Extract the (X, Y) coordinate from the center of the cell holding the provided text.  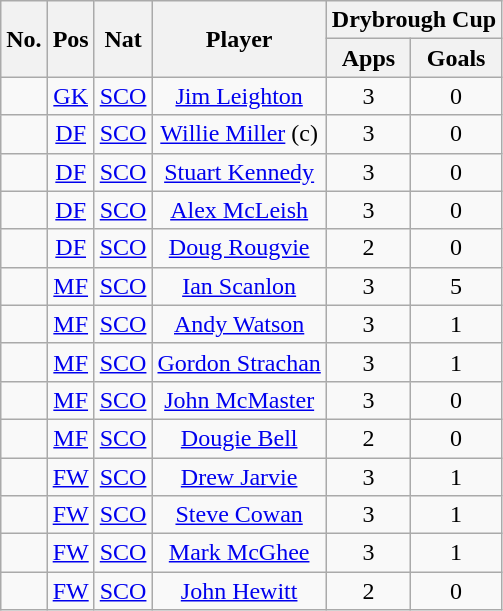
Alex McLeish (239, 210)
John McMaster (239, 400)
Goals (456, 58)
Ian Scanlon (239, 286)
5 (456, 286)
Doug Rougvie (239, 248)
Dougie Bell (239, 438)
Mark McGhee (239, 553)
Nat (123, 39)
Stuart Kennedy (239, 172)
Apps (368, 58)
Andy Watson (239, 324)
Willie Miller (c) (239, 134)
Pos (70, 39)
Drybrough Cup (414, 20)
Steve Cowan (239, 515)
Jim Leighton (239, 96)
GK (70, 96)
John Hewitt (239, 591)
Drew Jarvie (239, 477)
No. (24, 39)
Player (239, 39)
Gordon Strachan (239, 362)
